Detect which cell encompasses the target text, then output its [X, Y] center coordinate. 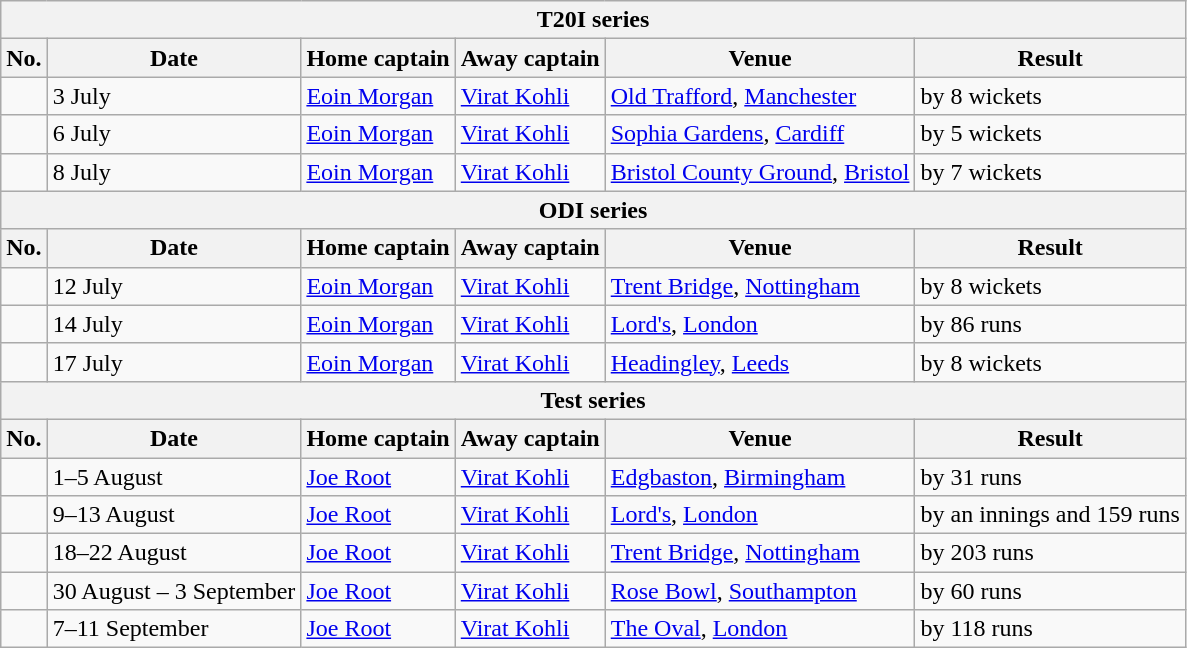
by 118 runs [1050, 629]
by 86 runs [1050, 324]
1–5 August [174, 477]
Rose Bowl, Southampton [760, 591]
by 5 wickets [1050, 134]
6 July [174, 134]
Old Trafford, Manchester [760, 96]
T20I series [594, 20]
14 July [174, 324]
ODI series [594, 210]
by an innings and 159 runs [1050, 515]
Headingley, Leeds [760, 362]
The Oval, London [760, 629]
by 31 runs [1050, 477]
3 July [174, 96]
18–22 August [174, 553]
12 July [174, 286]
17 July [174, 362]
by 7 wickets [1050, 172]
by 60 runs [1050, 591]
30 August – 3 September [174, 591]
9–13 August [174, 515]
Test series [594, 400]
Bristol County Ground, Bristol [760, 172]
7–11 September [174, 629]
by 203 runs [1050, 553]
Edgbaston, Birmingham [760, 477]
Sophia Gardens, Cardiff [760, 134]
8 July [174, 172]
